Return the [X, Y] coordinate for the center point of the cell that contains the specified text.  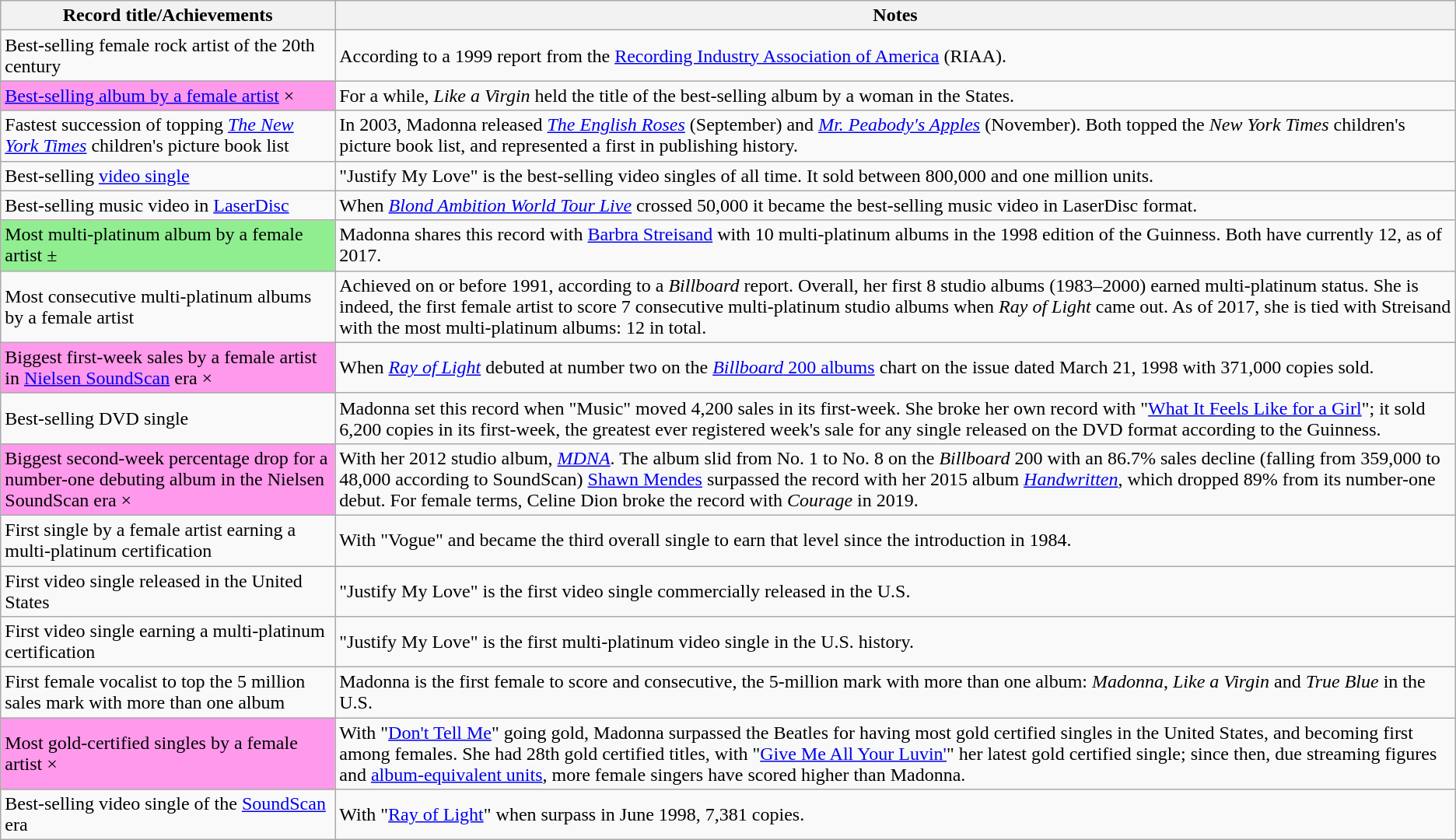
Most consecutive multi-platinum albums by a female artist [168, 306]
Fastest succession of topping The New York Times children's picture book list [168, 135]
Biggest first-week sales by a female artist in Nielsen SoundScan era × [168, 367]
Biggest second-week percentage drop for a number-one debuting album in the Nielsen SoundScan era × [168, 479]
"Justify My Love" is the first video single commercially released in the U.S. [896, 591]
First video single earning a multi-platinum certification [168, 642]
When Ray of Light debuted at number two on the Billboard 200 albums chart on the issue dated March 21, 1998 with 371,000 copies sold. [896, 367]
Notes [896, 16]
Best-selling music video in LaserDisc [168, 205]
First female vocalist to top the 5 million sales mark with more than one album [168, 692]
Most gold-certified singles by a female artist × [168, 754]
Best-selling female rock artist of the 20th century [168, 56]
Most multi-platinum album by a female artist ± [168, 246]
Best-selling video single [168, 176]
With "Vogue" and became the third overall single to earn that level since the introduction in 1984. [896, 540]
Record title/Achievements [168, 16]
First single by a female artist earning a multi-platinum certification [168, 540]
"Justify My Love" is the first multi-platinum video single in the U.S. history. [896, 642]
Best-selling album by a female artist × [168, 96]
With "Ray of Light" when surpass in June 1998, 7,381 copies. [896, 815]
"Justify My Love" is the best-selling video singles of all time. It sold between 800,000 and one million units. [896, 176]
First video single released in the United States [168, 591]
When Blond Ambition World Tour Live crossed 50,000 it became the best-selling music video in LaserDisc format. [896, 205]
Madonna is the first female to score and consecutive, the 5-million mark with more than one album: Madonna, Like a Virgin and True Blue in the U.S. [896, 692]
For a while, Like a Virgin held the title of the best-selling album by a woman in the States. [896, 96]
Best-selling video single of the SoundScan era [168, 815]
Best-selling DVD single [168, 418]
According to a 1999 report from the Recording Industry Association of America (RIAA). [896, 56]
